Capture the cell that displays the provided text and extract its [X, Y] central coordinate. 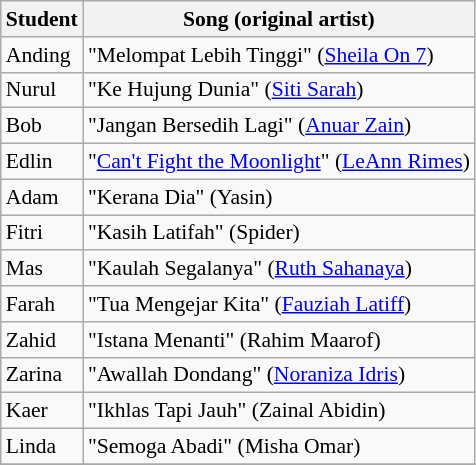
"Kerana Dia" (Yasin) [279, 197]
Kaer [42, 411]
"Jangan Bersedih Lagi" (Anuar Zain) [279, 126]
Linda [42, 447]
"Semoga Abadi" (Misha Omar) [279, 447]
Farah [42, 304]
"Can't Fight the Moonlight" (LeAnn Rimes) [279, 162]
Zarina [42, 375]
Student [42, 19]
Adam [42, 197]
Anding [42, 55]
Edlin [42, 162]
"Ke Hujung Dunia" (Siti Sarah) [279, 90]
Nurul [42, 90]
"Melompat Lebih Tinggi" (Sheila On 7) [279, 55]
Fitri [42, 233]
"Tua Mengejar Kita" (Fauziah Latiff) [279, 304]
"Awallah Dondang" (Noraniza Idris) [279, 375]
Song (original artist) [279, 19]
"Kasih Latifah" (Spider) [279, 233]
Zahid [42, 340]
"Kaulah Segalanya" (Ruth Sahanaya) [279, 269]
"Istana Menanti" (Rahim Maarof) [279, 340]
Mas [42, 269]
Bob [42, 126]
"Ikhlas Tapi Jauh" (Zainal Abidin) [279, 411]
